Detect which cell encompasses the target text, then output its (x, y) center coordinate. 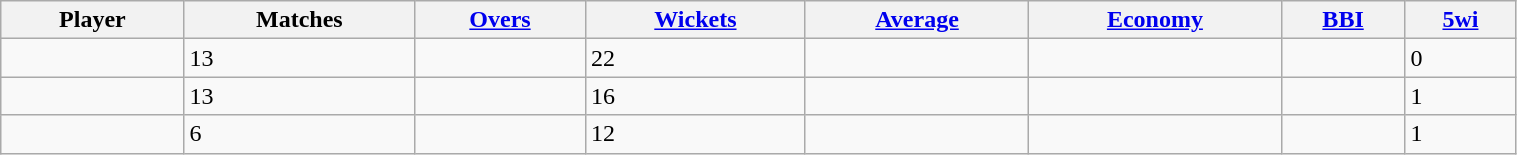
Player (92, 20)
Overs (500, 20)
6 (300, 134)
Average (916, 20)
16 (695, 96)
Wickets (695, 20)
Matches (300, 20)
Economy (1156, 20)
0 (1460, 58)
5wi (1460, 20)
22 (695, 58)
12 (695, 134)
BBI (1343, 20)
